Provide the (X, Y) coordinate of the cell's center where the given text is located.  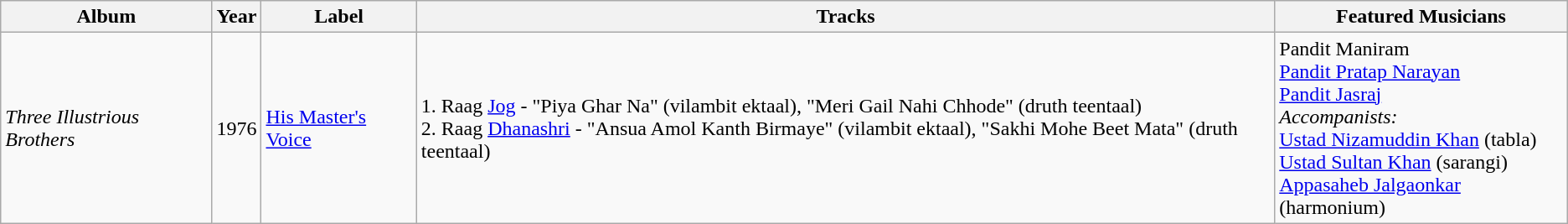
His Master's Voice (338, 128)
Featured Musicians (1421, 17)
Three Illustrious Brothers (106, 128)
1976 (236, 128)
Label (338, 17)
Tracks (845, 17)
Album (106, 17)
Year (236, 17)
